Return the [x, y] coordinate for the center point of the cell that contains the specified text.  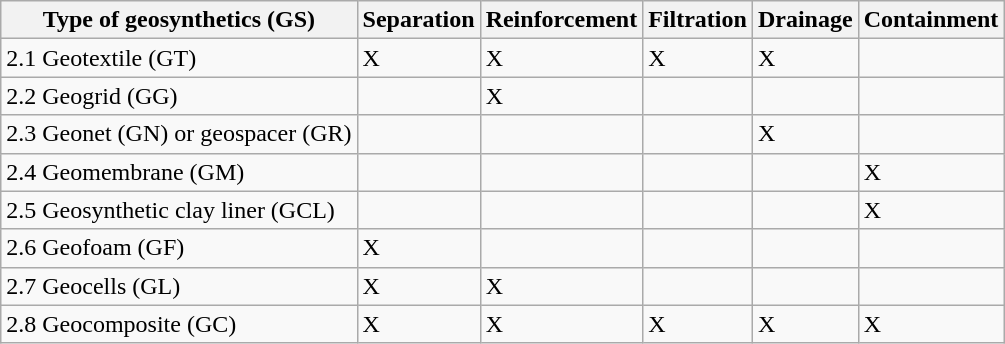
Separation [418, 20]
2.4 Geomembrane (GM) [179, 172]
2.8 Geocomposite (GC) [179, 324]
Filtration [698, 20]
Type of geosynthetics (GS) [179, 20]
Reinforcement [562, 20]
2.7 Geocells (GL) [179, 286]
2.3 Geonet (GN) or geospacer (GR) [179, 134]
Containment [931, 20]
2.1 Geotextile (GT) [179, 58]
Drainage [805, 20]
2.2 Geogrid (GG) [179, 96]
2.6 Geofoam (GF) [179, 248]
2.5 Geosynthetic clay liner (GCL) [179, 210]
